Search for the cell housing the specified text and yield its (x, y) center coordinate. 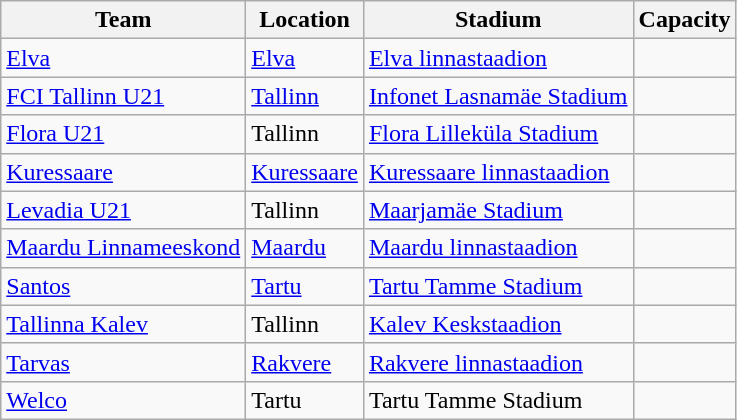
Maarjamäe Stadium (498, 210)
Rakvere linnastaadion (498, 362)
Elva linnastaadion (498, 58)
Kuressaare linnastaadion (498, 172)
Flora U21 (124, 134)
Rakvere (305, 362)
Santos (124, 286)
Team (124, 20)
Maardu (305, 248)
Stadium (498, 20)
FCI Tallinn U21 (124, 96)
Flora Lilleküla Stadium (498, 134)
Levadia U21 (124, 210)
Maardu linnastaadion (498, 248)
Location (305, 20)
Maardu Linnameeskond (124, 248)
Capacity (684, 20)
Welco (124, 400)
Infonet Lasnamäe Stadium (498, 96)
Kalev Keskstaadion (498, 324)
Tarvas (124, 362)
Tallinna Kalev (124, 324)
